Identify which cell holds the provided text, then report its [X, Y] central coordinate. 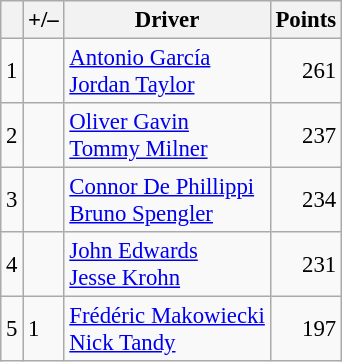
Driver [167, 20]
3 [12, 200]
261 [306, 72]
4 [12, 264]
231 [306, 264]
John Edwards Jesse Krohn [167, 264]
Antonio García Jordan Taylor [167, 72]
5 [12, 330]
Oliver Gavin Tommy Milner [167, 136]
Connor De Phillippi Bruno Spengler [167, 200]
+/– [44, 20]
Points [306, 20]
197 [306, 330]
2 [12, 136]
234 [306, 200]
Frédéric Makowiecki Nick Tandy [167, 330]
237 [306, 136]
